From the cell containing the given text, extract its center point as [X, Y] coordinate. 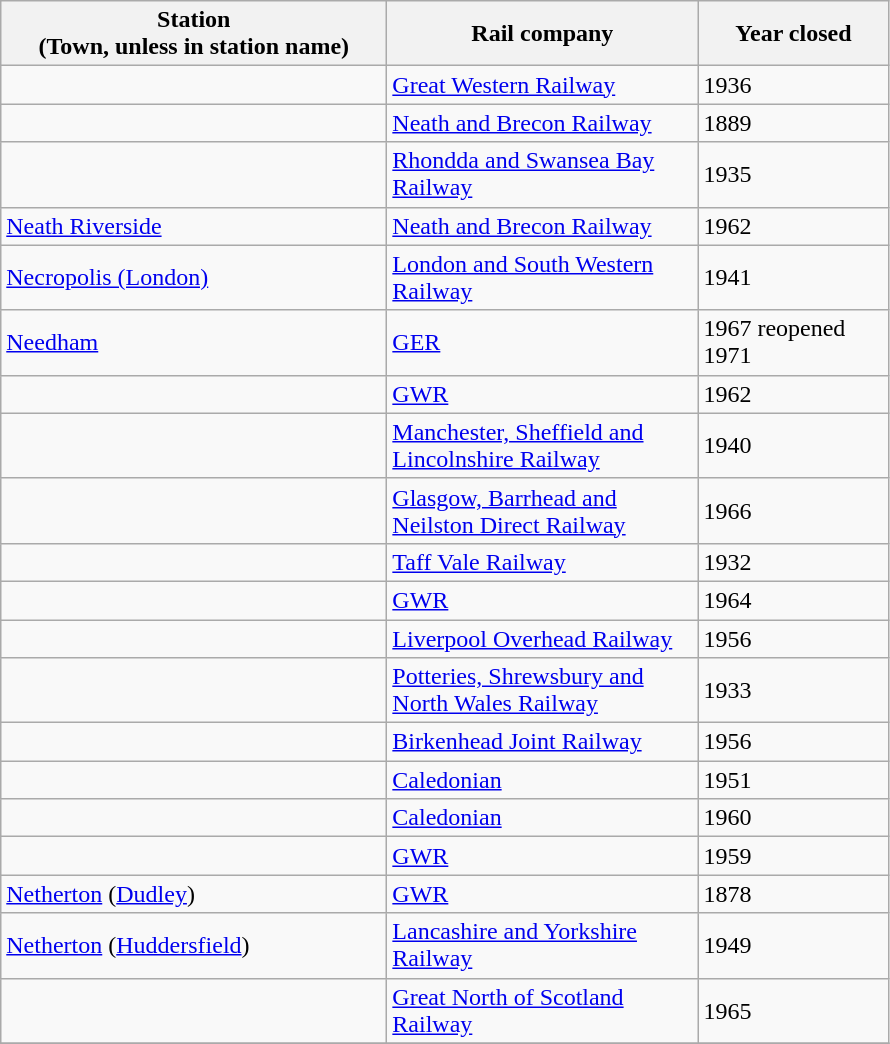
1951 [794, 780]
1964 [794, 600]
Neath Riverside [194, 226]
1935 [794, 174]
1933 [794, 690]
1889 [794, 123]
GER [542, 342]
1949 [794, 946]
Rail company [542, 34]
1967 reopened 1971 [794, 342]
1932 [794, 562]
1959 [794, 856]
1966 [794, 510]
1936 [794, 85]
Great North of Scotland Railway [542, 1010]
Birkenhead Joint Railway [542, 742]
Potteries, Shrewsbury and North Wales Railway [542, 690]
Glasgow, Barrhead and Neilston Direct Railway [542, 510]
Great Western Railway [542, 85]
Liverpool Overhead Railway [542, 639]
1940 [794, 446]
Manchester, Sheffield and Lincolnshire Railway [542, 446]
Needham [194, 342]
1965 [794, 1010]
Necropolis (London) [194, 278]
London and South Western Railway [542, 278]
1960 [794, 818]
1878 [794, 894]
Netherton (Huddersfield) [194, 946]
1941 [794, 278]
Station(Town, unless in station name) [194, 34]
Taff Vale Railway [542, 562]
Netherton (Dudley) [194, 894]
Lancashire and Yorkshire Railway [542, 946]
Rhondda and Swansea Bay Railway [542, 174]
Year closed [794, 34]
